Determine the [X, Y] coordinate at the center of the cell enclosing the given text.  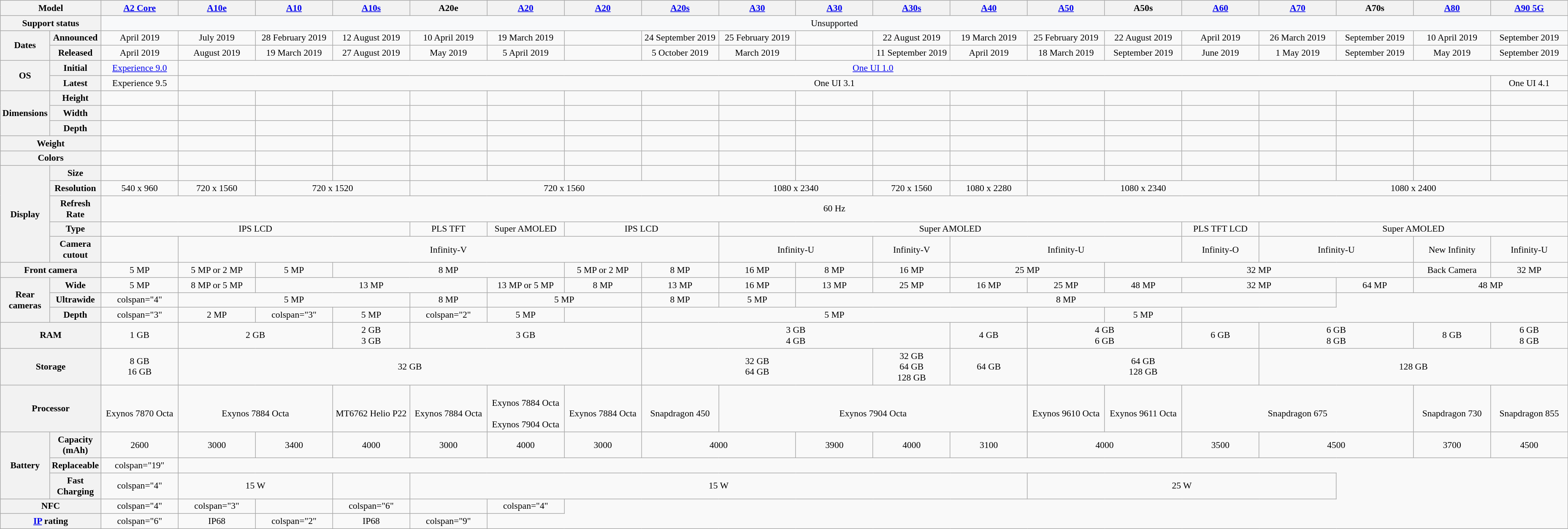
A20e [448, 8]
Wide [76, 285]
Width [76, 113]
32 GB [409, 367]
One UI 1.0 [873, 68]
8 GB16 GB [139, 367]
3700 [1452, 445]
2 MP [217, 315]
Refresh Rate [76, 208]
A40 [988, 8]
A70s [1375, 8]
RAM [51, 336]
2 GB [255, 336]
18 March 2019 [1066, 53]
Snapdragon 450 [680, 408]
Dimensions [25, 113]
July 2019 [217, 38]
June 2019 [1221, 53]
27 August 2019 [371, 53]
A10s [371, 8]
August 2019 [217, 53]
Exynos 9611 Octa [1143, 408]
Unsupported [834, 23]
Type [76, 229]
1 GB [139, 336]
A10 [294, 8]
PLS TFT [448, 229]
March 2019 [757, 53]
32 GB64 GB [757, 367]
colspan="9" [448, 521]
Snapdragon 730 [1452, 408]
5 October 2019 [680, 53]
1080 x 2400 [1414, 189]
25 W [1182, 486]
Exynos 9610 Octa [1066, 408]
Snapdragon 675 [1297, 408]
Ultrawide [76, 300]
4 GB6 GB [1105, 336]
Announced [76, 38]
Infinity-O [1221, 250]
Model [51, 8]
A2 Core [139, 8]
Exynos 7884 OctaExynos 7904 Octa [526, 408]
Rear cameras [25, 300]
540 x 960 [139, 189]
Weight [51, 143]
8 MP or 5 MP [217, 285]
5 April 2019 [526, 53]
64 GB128 GB [1143, 367]
OS [25, 76]
Snapdragon 855 [1530, 408]
Support status [51, 23]
Storage [51, 367]
32 GB64 GB128 GB [912, 367]
IP rating [51, 521]
Colors [51, 158]
A30s [912, 8]
PLS TFT LCD [1221, 229]
64 GB [988, 367]
3100 [988, 445]
A60 [1221, 8]
Initial [76, 68]
Replaceable [76, 466]
3900 [834, 445]
Capacity (mAh) [76, 445]
11 September 2019 [912, 53]
A20s [680, 8]
4 GB [988, 336]
Exynos 7904 Octa [873, 408]
Front camera [51, 270]
12 August 2019 [371, 38]
Fast Charging [76, 486]
Exynos 7870 Octa [139, 408]
1080 x 2280 [988, 189]
NFC [51, 506]
Camera cutout [76, 250]
New Infinity [1452, 250]
A90 5G [1530, 8]
3 GB4 GB [796, 336]
A70 [1297, 8]
colspan="19" [139, 466]
Processor [51, 408]
64 MP [1375, 285]
Experience 9.5 [139, 83]
A10e [217, 8]
A80 [1452, 8]
128 GB [1414, 367]
6 GB [1221, 336]
13 MP or 5 MP [526, 285]
1 May 2019 [1297, 53]
Experience 9.0 [139, 68]
Display [25, 214]
26 March 2019 [1297, 38]
8 GB [1452, 336]
Resolution [76, 189]
2 GB3 GB [371, 336]
3400 [294, 445]
3500 [1221, 445]
Battery [25, 466]
60 Hz [834, 208]
Height [76, 98]
720 x 1520 [333, 189]
MT6762 Helio P22 [371, 408]
Dates [25, 46]
24 September 2019 [680, 38]
Latest [76, 83]
3 GB [526, 336]
Size [76, 173]
28 February 2019 [294, 38]
Released [76, 53]
One UI 4.1 [1530, 83]
2600 [139, 445]
A50 [1066, 8]
One UI 3.1 [834, 83]
A50s [1143, 8]
Back Camera [1452, 270]
